Capture the cell that displays the provided text and extract its (X, Y) central coordinate. 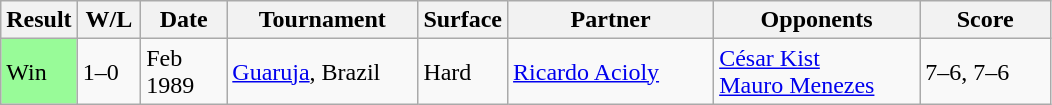
Result (39, 20)
Win (39, 72)
1–0 (109, 72)
César Kist Mauro Menezes (817, 72)
Feb 1989 (184, 72)
W/L (109, 20)
Score (986, 20)
Hard (463, 72)
Tournament (322, 20)
7–6, 7–6 (986, 72)
Ricardo Acioly (611, 72)
Opponents (817, 20)
Date (184, 20)
Surface (463, 20)
Partner (611, 20)
Guaruja, Brazil (322, 72)
